For the text-containing cell, return its midpoint in [X, Y] coordinate format. 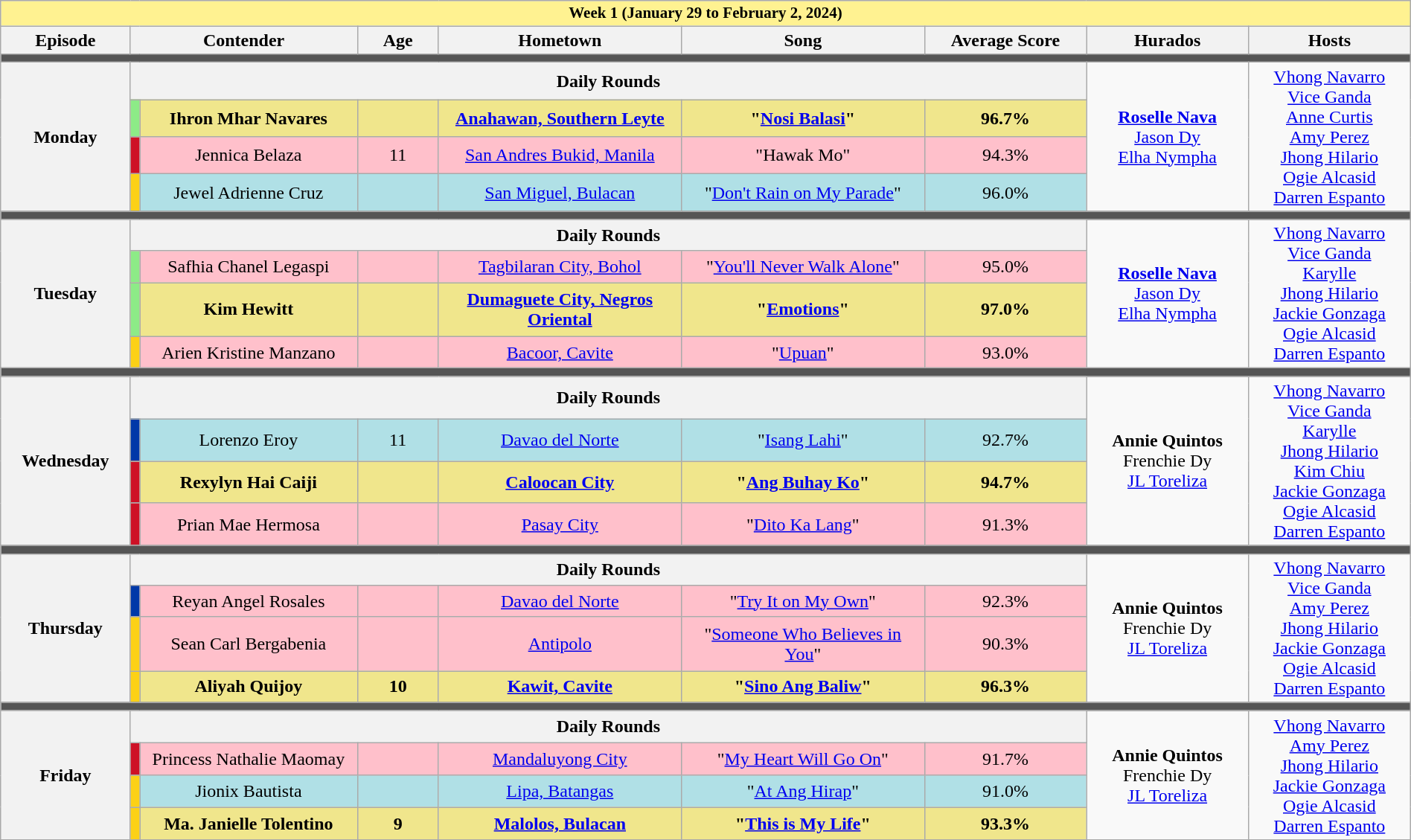
"You'll Never Walk Alone" [804, 266]
"Hawak Mo" [804, 156]
95.0% [1005, 266]
San Andres Bukid, Manila [560, 156]
Dumaguete City, Negros Oriental [560, 310]
92.3% [1005, 601]
Antipolo [560, 644]
Sean Carl Bergabenia [249, 644]
97.0% [1005, 310]
"Dito Ka Lang" [804, 524]
Contender [244, 40]
96.7% [1005, 118]
"Sino Ang Baliw" [804, 687]
Pasay City [560, 524]
94.3% [1005, 156]
Wednesday [65, 461]
Vhong NavarroAmy PerezJhong HilarioJackie GonzagaOgie AlcasidDarren Espanto [1329, 775]
Jewel Adrienne Cruz [249, 193]
Malolos, Bulacan [560, 823]
Vhong NavarroVice GandaKarylleJhong HilarioKim ChiuJackie GonzagaOgie AlcasidDarren Espanto [1329, 461]
91.0% [1005, 792]
96.3% [1005, 687]
Thursday [65, 628]
93.0% [1005, 353]
Ihron Mhar Navares [249, 118]
Vhong NavarroVice GandaAmy PerezJhong HilarioJackie GonzagaOgie AlcasidDarren Espanto [1329, 628]
Anahawan, Southern Leyte [560, 118]
Song [804, 40]
96.0% [1005, 193]
"At Ang Hirap" [804, 792]
Princess Nathalie Maomay [249, 759]
Mandaluyong City [560, 759]
90.3% [1005, 644]
"Emotions" [804, 310]
"This is My Life" [804, 823]
Rexylyn Hai Caiji [249, 482]
"My Heart Will Go On" [804, 759]
"Nosi Balasi" [804, 118]
Reyan Angel Rosales [249, 601]
"Ang Buhay Ko" [804, 482]
Bacoor, Cavite [560, 353]
Tagbilaran City, Bohol [560, 266]
Average Score [1005, 40]
Lipa, Batangas [560, 792]
Prian Mae Hermosa [249, 524]
Tuesday [65, 294]
"Don't Rain on My Parade" [804, 193]
91.3% [1005, 524]
94.7% [1005, 482]
9 [397, 823]
Vhong NavarroVice GandaAnne CurtisAmy PerezJhong HilarioOgie AlcasidDarren Espanto [1329, 137]
Friday [65, 775]
10 [397, 687]
92.7% [1005, 440]
Vhong NavarroVice GandaKarylleJhong HilarioJackie GonzagaOgie AlcasidDarren Espanto [1329, 294]
Lorenzo Eroy [249, 440]
"Isang Lahi" [804, 440]
Ma. Janielle Tolentino [249, 823]
Week 1 (January 29 to February 2, 2024) [705, 13]
Hosts [1329, 40]
93.3% [1005, 823]
Hometown [560, 40]
"Upuan" [804, 353]
Age [397, 40]
San Miguel, Bulacan [560, 193]
Jennica Belaza [249, 156]
91.7% [1005, 759]
"Try It on My Own" [804, 601]
Kim Hewitt [249, 310]
Jionix Bautista [249, 792]
Safhia Chanel Legaspi [249, 266]
Episode [65, 40]
Arien Kristine Manzano [249, 353]
Caloocan City [560, 482]
Aliyah Quijoy [249, 687]
Kawit, Cavite [560, 687]
"Someone Who Believes in You" [804, 644]
Monday [65, 137]
Hurados [1168, 40]
